Determine the (X, Y) coordinate at the center of the cell enclosing the given text.  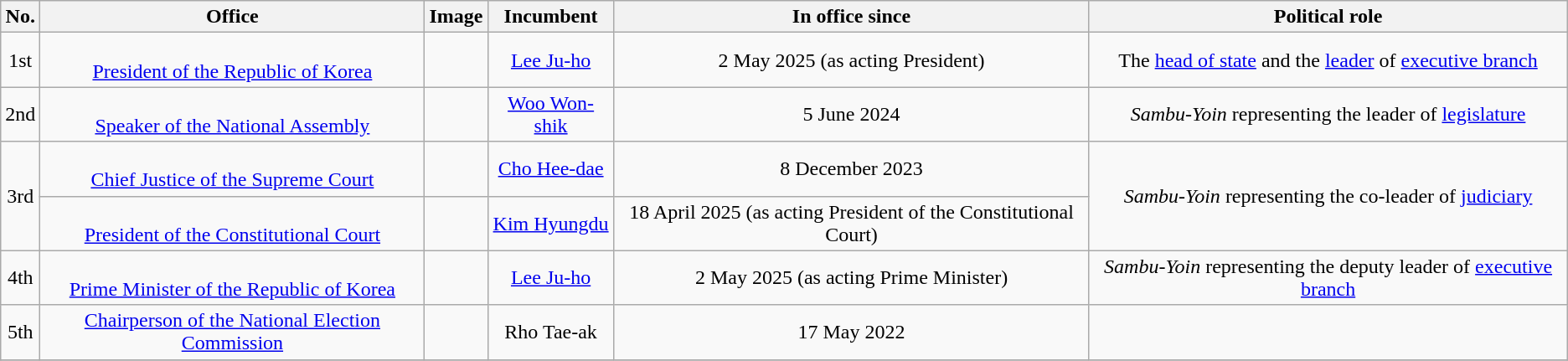
Incumbent (551, 17)
Rho Tae-ak (551, 332)
18 April 2025 (as acting President of the Constitutional Court) (851, 223)
Kim Hyungdu (551, 223)
3rd (20, 196)
Chief Justice of the Supreme Court (233, 169)
President of the Republic of Korea (233, 60)
Political role (1328, 17)
2 May 2025 (as acting President) (851, 60)
Chairperson of the National Election Commission (233, 332)
Image (456, 17)
President of the Constitutional Court (233, 223)
Office (233, 17)
Sambu-Yoin representing the deputy leader of executive branch (1328, 278)
Sambu-Yoin representing the co-leader of judiciary (1328, 196)
The head of state and the leader of executive branch (1328, 60)
2 May 2025 (as acting Prime Minister) (851, 278)
Prime Minister of the Republic of Korea (233, 278)
4th (20, 278)
Sambu-Yoin representing the leader of legislature (1328, 114)
Cho Hee-dae (551, 169)
8 December 2023 (851, 169)
5 June 2024 (851, 114)
Woo Won-shik (551, 114)
1st (20, 60)
In office since (851, 17)
17 May 2022 (851, 332)
No. (20, 17)
2nd (20, 114)
Speaker of the National Assembly (233, 114)
5th (20, 332)
